Capture the cell that displays the provided text and extract its [x, y] central coordinate. 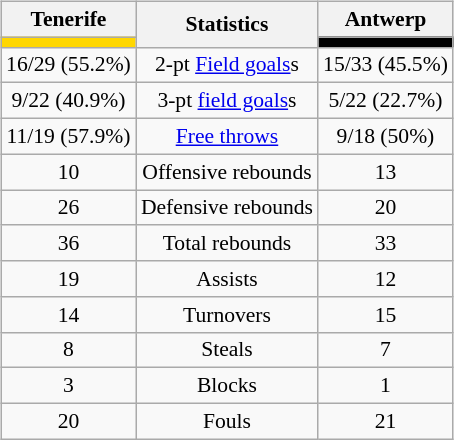
26 [68, 208]
3-pt field goalss [227, 101]
1 [386, 386]
Assists [227, 279]
9/18 (50%) [386, 136]
33 [386, 243]
Free throws [227, 136]
Offensive rebounds [227, 172]
19 [68, 279]
Steals [227, 350]
8 [68, 350]
Antwerp [386, 19]
5/22 (22.7%) [386, 101]
Blocks [227, 386]
Turnovers [227, 314]
13 [386, 172]
11/19 (57.9%) [68, 136]
Total rebounds [227, 243]
16/29 (55.2%) [68, 65]
Defensive rebounds [227, 208]
Statistics [227, 24]
14 [68, 314]
36 [68, 243]
7 [386, 350]
21 [386, 421]
12 [386, 279]
2-pt Field goalss [227, 65]
10 [68, 172]
15/33 (45.5%) [386, 65]
3 [68, 386]
Fouls [227, 421]
15 [386, 314]
Tenerife [68, 19]
9/22 (40.9%) [68, 101]
